Scan for the cell matching the given text and deliver its (x, y) coordinate at center. 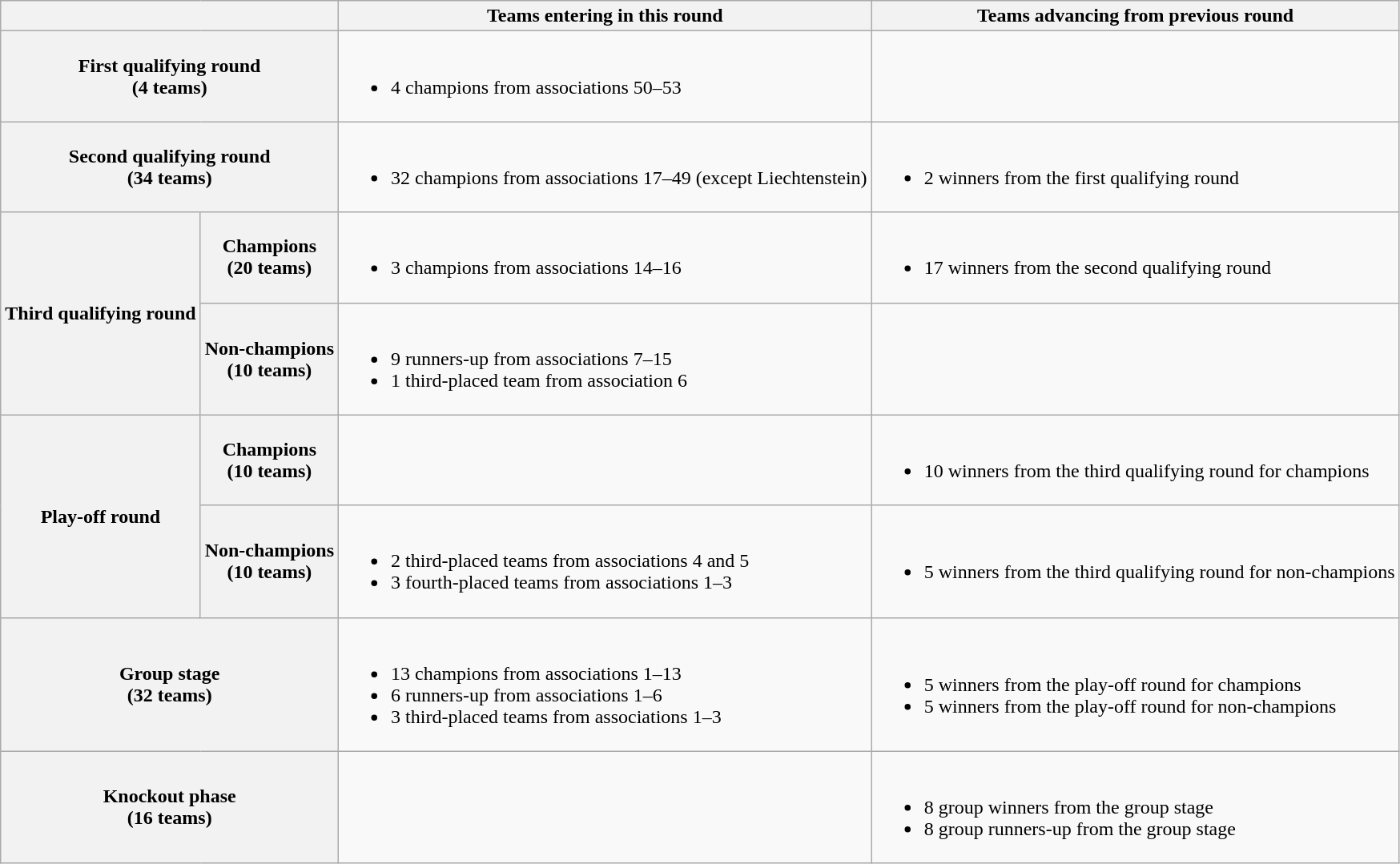
3 champions from associations 14–16 (605, 258)
4 champions from associations 50–53 (605, 77)
Knockout phase (16 teams) (170, 807)
Champions (20 teams) (269, 258)
10 winners from the third qualifying round for champions (1136, 460)
Group stage (32 teams) (170, 684)
Teams advancing from previous round (1136, 16)
First qualifying round (4 teams) (170, 77)
32 champions from associations 17–49 (except Liechtenstein) (605, 167)
Third qualifying round (101, 314)
Play-off round (101, 516)
9 runners-up from associations 7–151 third-placed team from association 6 (605, 359)
2 winners from the first qualifying round (1136, 167)
2 third-placed teams from associations 4 and 53 fourth-placed teams from associations 1–3 (605, 561)
5 winners from the play-off round for champions5 winners from the play-off round for non-champions (1136, 684)
5 winners from the third qualifying round for non-champions (1136, 561)
17 winners from the second qualifying round (1136, 258)
8 group winners from the group stage8 group runners-up from the group stage (1136, 807)
Teams entering in this round (605, 16)
Second qualifying round (34 teams) (170, 167)
Champions (10 teams) (269, 460)
13 champions from associations 1–136 runners-up from associations 1–63 third-placed teams from associations 1–3 (605, 684)
